Detect which cell encompasses the target text, then output its [X, Y] center coordinate. 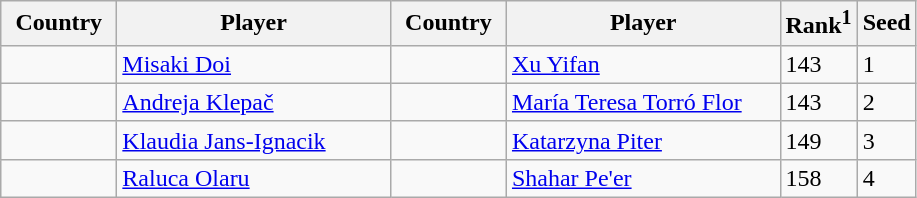
Shahar Pe'er [643, 178]
Klaudia Jans-Ignacik [254, 140]
Misaki Doi [254, 64]
1 [886, 64]
Xu Yifan [643, 64]
158 [818, 178]
Andreja Klepač [254, 102]
2 [886, 102]
4 [886, 178]
Seed [886, 24]
María Teresa Torró Flor [643, 102]
149 [818, 140]
Raluca Olaru [254, 178]
Katarzyna Piter [643, 140]
3 [886, 140]
Rank1 [818, 24]
